From the cell containing the given text, extract its center point as [x, y] coordinate. 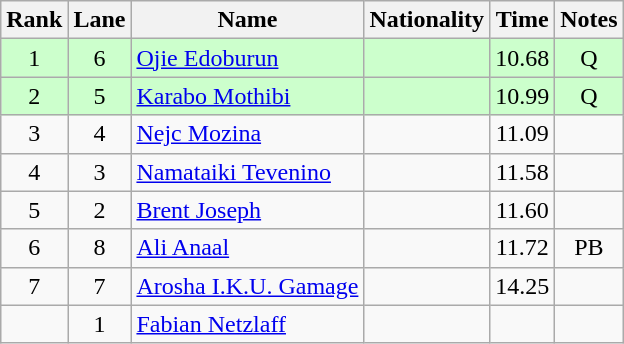
Brent Joseph [248, 210]
Time [522, 20]
11.09 [522, 134]
14.25 [522, 286]
Nejc Mozina [248, 134]
Namataiki Tevenino [248, 172]
Lane [100, 20]
Arosha I.K.U. Gamage [248, 286]
Rank [34, 20]
Notes [589, 20]
10.99 [522, 96]
10.68 [522, 58]
Fabian Netzlaff [248, 324]
Nationality [427, 20]
8 [100, 248]
11.72 [522, 248]
Ali Anaal [248, 248]
PB [589, 248]
Karabo Mothibi [248, 96]
11.60 [522, 210]
11.58 [522, 172]
Name [248, 20]
Ojie Edoburun [248, 58]
